Return (X, Y) of the center of cell containing provided text 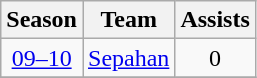
Team (128, 20)
0 (215, 58)
Assists (215, 20)
Sepahan (128, 58)
Season (42, 20)
09–10 (42, 58)
